Detect which cell encompasses the target text, then output its (X, Y) center coordinate. 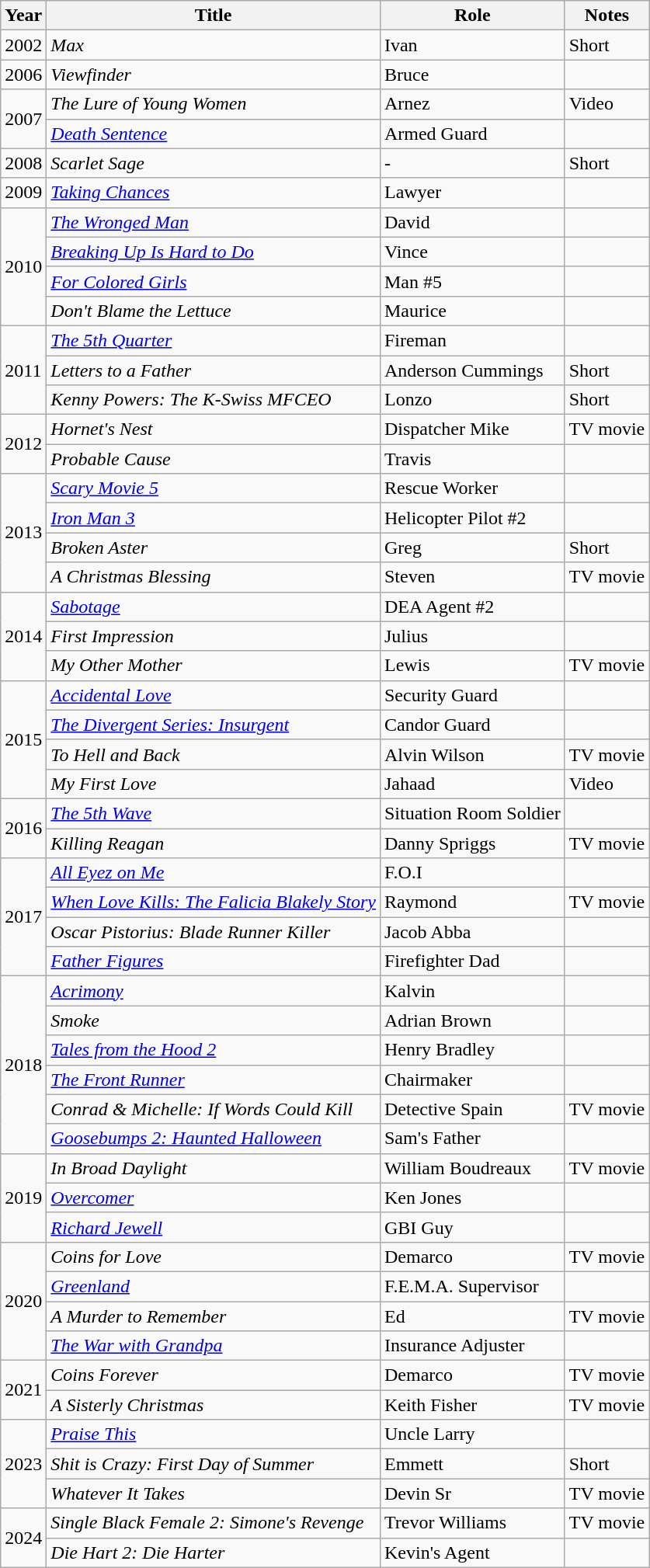
Coins Forever (214, 1375)
2014 (23, 636)
2008 (23, 163)
Trevor Williams (472, 1523)
The Wronged Man (214, 222)
2023 (23, 1464)
William Boudreaux (472, 1168)
Hornet's Nest (214, 429)
Viewfinder (214, 75)
Ed (472, 1316)
2007 (23, 119)
Firefighter Dad (472, 961)
F.O.I (472, 873)
Death Sentence (214, 134)
Travis (472, 459)
To Hell and Back (214, 754)
Breaking Up Is Hard to Do (214, 252)
Greenland (214, 1286)
Title (214, 16)
2019 (23, 1198)
The 5th Wave (214, 813)
My Other Mother (214, 666)
2011 (23, 370)
2010 (23, 266)
Taking Chances (214, 193)
F.E.M.A. Supervisor (472, 1286)
Keith Fisher (472, 1405)
Probable Cause (214, 459)
Vince (472, 252)
Bruce (472, 75)
Situation Room Soldier (472, 813)
Helicopter Pilot #2 (472, 518)
Role (472, 16)
David (472, 222)
Smoke (214, 1020)
Notes (607, 16)
Year (23, 16)
The Front Runner (214, 1080)
The War with Grandpa (214, 1346)
2024 (23, 1538)
Man #5 (472, 281)
Accidental Love (214, 695)
Chairmaker (472, 1080)
Scary Movie 5 (214, 488)
2016 (23, 828)
Sam's Father (472, 1139)
Don't Blame the Lettuce (214, 311)
DEA Agent #2 (472, 607)
Maurice (472, 311)
Praise This (214, 1434)
For Colored Girls (214, 281)
Candor Guard (472, 725)
Coins for Love (214, 1257)
Anderson Cummings (472, 370)
2002 (23, 45)
Insurance Adjuster (472, 1346)
Armed Guard (472, 134)
A Sisterly Christmas (214, 1405)
Greg (472, 548)
GBI Guy (472, 1227)
Broken Aster (214, 548)
Lawyer (472, 193)
Shit is Crazy: First Day of Summer (214, 1464)
2018 (23, 1065)
2012 (23, 444)
2015 (23, 739)
Jacob Abba (472, 932)
Devin Sr (472, 1493)
Rescue Worker (472, 488)
Max (214, 45)
Goosebumps 2: Haunted Halloween (214, 1139)
Henry Bradley (472, 1050)
Letters to a Father (214, 370)
2013 (23, 533)
Alvin Wilson (472, 754)
2017 (23, 917)
In Broad Daylight (214, 1168)
All Eyez on Me (214, 873)
Kevin's Agent (472, 1552)
Lewis (472, 666)
Detective Spain (472, 1109)
A Christmas Blessing (214, 577)
A Murder to Remember (214, 1316)
Kenny Powers: The K-Swiss MFCEO (214, 400)
Lonzo (472, 400)
Iron Man 3 (214, 518)
Single Black Female 2: Simone's Revenge (214, 1523)
Fireman (472, 340)
Dispatcher Mike (472, 429)
Danny Spriggs (472, 843)
Whatever It Takes (214, 1493)
Sabotage (214, 607)
Acrimony (214, 991)
Ken Jones (472, 1198)
The 5th Quarter (214, 340)
Steven (472, 577)
My First Love (214, 784)
2006 (23, 75)
- (472, 163)
Arnez (472, 104)
Security Guard (472, 695)
Julius (472, 636)
Conrad & Michelle: If Words Could Kill (214, 1109)
Killing Reagan (214, 843)
Oscar Pistorius: Blade Runner Killer (214, 932)
First Impression (214, 636)
Ivan (472, 45)
Adrian Brown (472, 1020)
The Lure of Young Women (214, 104)
Emmett (472, 1464)
Uncle Larry (472, 1434)
Tales from the Hood 2 (214, 1050)
Jahaad (472, 784)
When Love Kills: The Falicia Blakely Story (214, 902)
Kalvin (472, 991)
Scarlet Sage (214, 163)
2009 (23, 193)
The Divergent Series: Insurgent (214, 725)
2021 (23, 1390)
Richard Jewell (214, 1227)
Raymond (472, 902)
Overcomer (214, 1198)
Die Hart 2: Die Harter (214, 1552)
2020 (23, 1301)
Father Figures (214, 961)
